Find where the given text appears and provide that cell's center as (X, Y) coordinate. 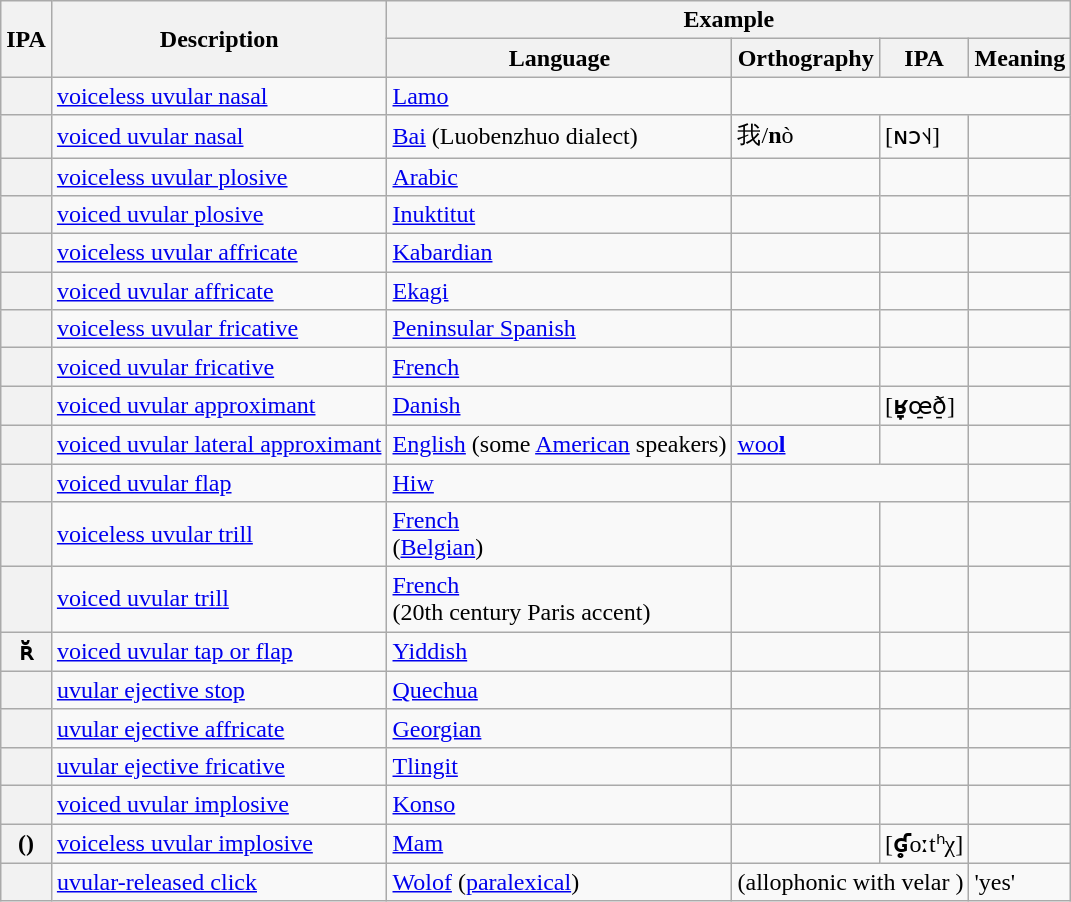
(allophonic with velar ) (850, 882)
voiced uvular affricate (219, 291)
voiceless uvular nasal (219, 96)
uvular ejective fricative (219, 766)
voiced uvular implosive (219, 804)
Language (560, 58)
Peninsular Spanish (560, 329)
uvular ejective stop (219, 690)
voiceless uvular affricate (219, 253)
uvular-released click (219, 882)
English (some American speakers) (560, 444)
[ʛ̥oːtʰχ] (924, 844)
Meaning (1020, 58)
Danish (560, 406)
French (560, 367)
voiced uvular trill (219, 600)
Ekagi (560, 291)
[ʁ̞œ̠ð̠] (924, 406)
voiceless uvular implosive (219, 844)
voiced uvular tap or flap (219, 652)
Lamo (560, 96)
voiced uvular flap (219, 483)
我/nò (806, 136)
Tlingit (560, 766)
French(Belgian) (560, 534)
voiced uvular plosive (219, 215)
uvular ejective affricate (219, 728)
Example (729, 20)
voiced uvular nasal (219, 136)
Bai (Luobenzhuo dialect) (560, 136)
() (26, 844)
Mam (560, 844)
Orthography (806, 58)
[ɴɔ˦˨] (924, 136)
'yes' (1020, 882)
Quechua (560, 690)
Hiw (560, 483)
voiceless uvular fricative (219, 329)
voiced uvular approximant (219, 406)
Yiddish (560, 652)
voiceless uvular trill (219, 534)
Kabardian (560, 253)
voiced uvular lateral approximant (219, 444)
Arabic (560, 177)
voiceless uvular plosive (219, 177)
Wolof (paralexical) (560, 882)
Description (219, 39)
voiced uvular fricative (219, 367)
Georgian (560, 728)
French(20th century Paris accent) (560, 600)
Inuktitut (560, 215)
wool (806, 444)
Konso (560, 804)
ʀ̆ (26, 652)
